Return (x, y) of the center of cell containing provided text 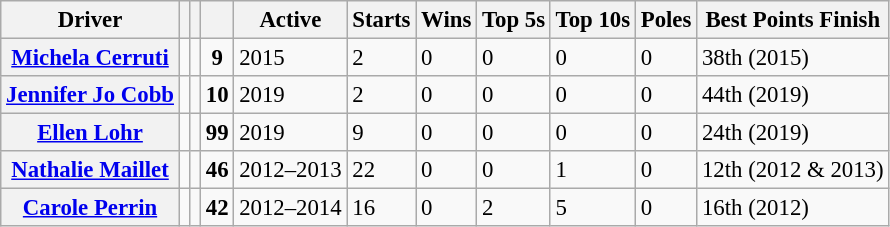
2012–2014 (290, 208)
44th (2019) (793, 95)
42 (216, 208)
Carole Perrin (90, 208)
Active (290, 20)
99 (216, 133)
Top 5s (514, 20)
46 (216, 170)
16 (382, 208)
Poles (666, 20)
12th (2012 & 2013) (793, 170)
10 (216, 95)
Nathalie Maillet (90, 170)
Wins (446, 20)
Starts (382, 20)
Michela Cerruti (90, 58)
5 (592, 208)
38th (2015) (793, 58)
Jennifer Jo Cobb (90, 95)
Ellen Lohr (90, 133)
1 (592, 170)
22 (382, 170)
Top 10s (592, 20)
Driver (90, 20)
2012–2013 (290, 170)
24th (2019) (793, 133)
2015 (290, 58)
Best Points Finish (793, 20)
16th (2012) (793, 208)
